Extract the [X, Y] coordinate from the center of the cell holding the provided text.  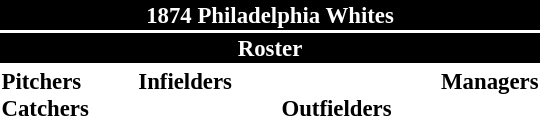
Roster [270, 48]
1874 Philadelphia Whites [270, 15]
